Pinpoint the cell where the given text exists, returning its [X, Y] midpoint coordinate. 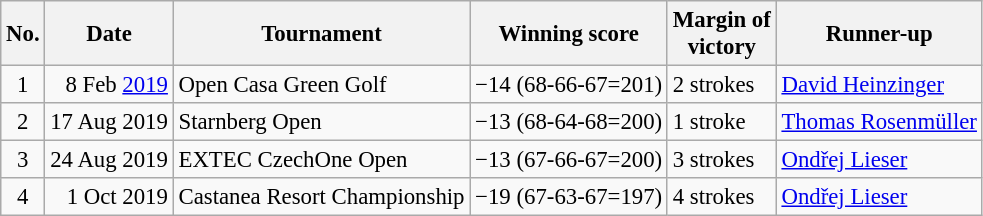
1 [23, 85]
2 strokes [722, 85]
David Heinzinger [879, 85]
2 [23, 122]
Tournament [322, 34]
Starnberg Open [322, 122]
8 Feb 2019 [109, 85]
−19 (67-63-67=197) [569, 197]
Castanea Resort Championship [322, 197]
No. [23, 34]
−13 (67-66-67=200) [569, 160]
24 Aug 2019 [109, 160]
17 Aug 2019 [109, 122]
−13 (68-64-68=200) [569, 122]
Thomas Rosenmüller [879, 122]
−14 (68-66-67=201) [569, 85]
1 stroke [722, 122]
EXTEC CzechOne Open [322, 160]
4 strokes [722, 197]
Runner-up [879, 34]
Winning score [569, 34]
Margin ofvictory [722, 34]
4 [23, 197]
1 Oct 2019 [109, 197]
Date [109, 34]
3 strokes [722, 160]
3 [23, 160]
Open Casa Green Golf [322, 85]
